Output the (X, Y) coordinate of the center of the cell containing the given text.  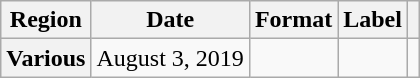
Label (373, 20)
Region (46, 20)
Date (170, 20)
Format (293, 20)
August 3, 2019 (170, 58)
Various (46, 58)
